From the cell containing the given text, extract its center point as [x, y] coordinate. 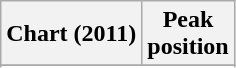
Peakposition [188, 34]
Chart (2011) [72, 34]
